Locate the cell with the specified text and output its [x, y] center coordinate. 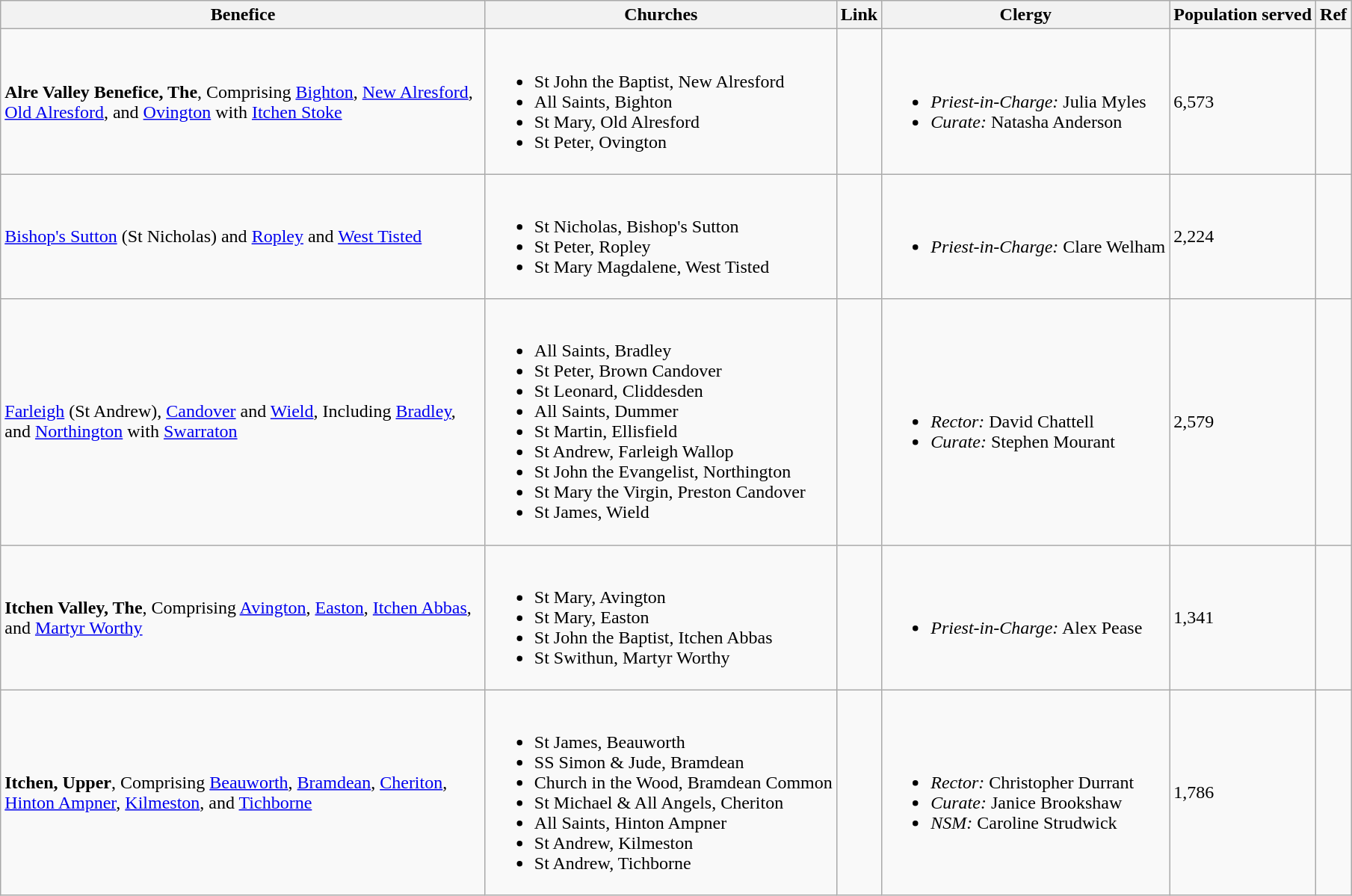
Priest-in-Charge: Alex Pease [1025, 617]
2,579 [1243, 421]
Population served [1243, 15]
Itchen Valley, The, Comprising Avington, Easton, Itchen Abbas, and Martyr Worthy [244, 617]
1,786 [1243, 792]
Alre Valley Benefice, The, Comprising Bighton, New Alresford, Old Alresford, and Ovington with Itchen Stoke [244, 102]
Bishop's Sutton (St Nicholas) and Ropley and West Tisted [244, 236]
Rector: Christopher DurrantCurate: Janice BrookshawNSM: Caroline Strudwick [1025, 792]
Priest-in-Charge: Julia MylesCurate: Natasha Anderson [1025, 102]
Farleigh (St Andrew), Candover and Wield, Including Bradley, and Northington with Swarraton [244, 421]
6,573 [1243, 102]
Rector: David ChattellCurate: Stephen Mourant [1025, 421]
St Mary, AvingtonSt Mary, EastonSt John the Baptist, Itchen AbbasSt Swithun, Martyr Worthy [661, 617]
Clergy [1025, 15]
St John the Baptist, New AlresfordAll Saints, BightonSt Mary, Old AlresfordSt Peter, Ovington [661, 102]
Itchen, Upper, Comprising Beauworth, Bramdean, Cheriton, Hinton Ampner, Kilmeston, and Tichborne [244, 792]
Priest-in-Charge: Clare Welham [1025, 236]
1,341 [1243, 617]
Link [859, 15]
Benefice [244, 15]
St Nicholas, Bishop's SuttonSt Peter, RopleySt Mary Magdalene, West Tisted [661, 236]
Churches [661, 15]
2,224 [1243, 236]
Ref [1333, 15]
